Return the [x, y] coordinate for the center point of the cell that contains the specified text.  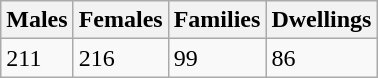
211 [37, 58]
Dwellings [322, 20]
Females [120, 20]
Males [37, 20]
99 [217, 58]
216 [120, 58]
86 [322, 58]
Families [217, 20]
